Return (X, Y) of the center of cell containing provided text 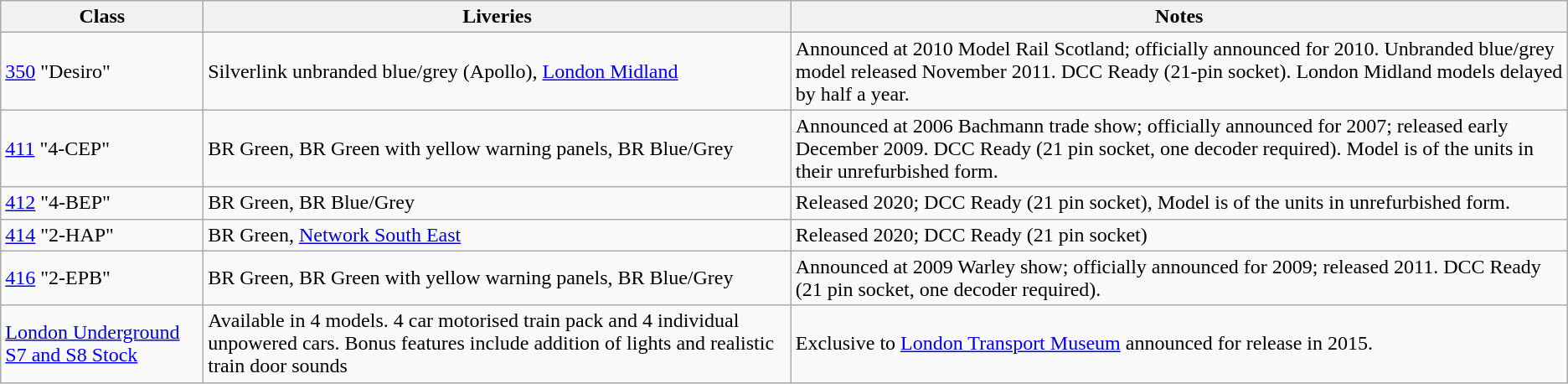
Notes (1179, 17)
Class (102, 17)
BR Green, BR Blue/Grey (498, 203)
411 "4-CEP" (102, 148)
Liveries (498, 17)
Silverlink unbranded blue/grey (Apollo), London Midland (498, 71)
414 "2-HAP" (102, 235)
Exclusive to London Transport Museum announced for release in 2015. (1179, 344)
Released 2020; DCC Ready (21 pin socket) (1179, 235)
London Underground S7 and S8 Stock (102, 344)
412 "4-BEP" (102, 203)
Released 2020; DCC Ready (21 pin socket), Model is of the units in unrefurbished form. (1179, 203)
BR Green, Network South East (498, 235)
350 "Desiro" (102, 71)
416 "2-EPB" (102, 278)
Announced at 2009 Warley show; officially announced for 2009; released 2011. DCC Ready (21 pin socket, one decoder required). (1179, 278)
